For the text-containing cell, return its midpoint in (X, Y) coordinate format. 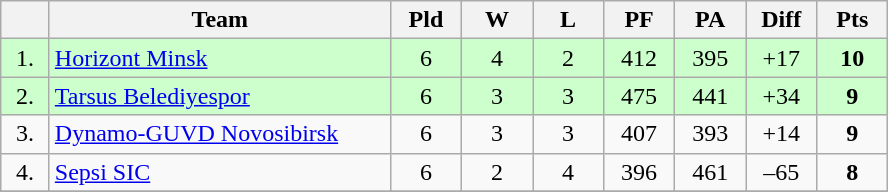
461 (710, 172)
8 (852, 172)
L (568, 20)
2. (26, 96)
Diff (782, 20)
Horizont Minsk (220, 58)
441 (710, 96)
Dynamo-GUVD Novosibirsk (220, 134)
W (496, 20)
+34 (782, 96)
Pts (852, 20)
–65 (782, 172)
Tarsus Belediyespor (220, 96)
+17 (782, 58)
Team (220, 20)
395 (710, 58)
407 (640, 134)
475 (640, 96)
412 (640, 58)
10 (852, 58)
PA (710, 20)
Sepsi SIC (220, 172)
+14 (782, 134)
3. (26, 134)
Pld (426, 20)
PF (640, 20)
4. (26, 172)
393 (710, 134)
1. (26, 58)
396 (640, 172)
